Find where the given text appears and provide that cell's center as [x, y] coordinate. 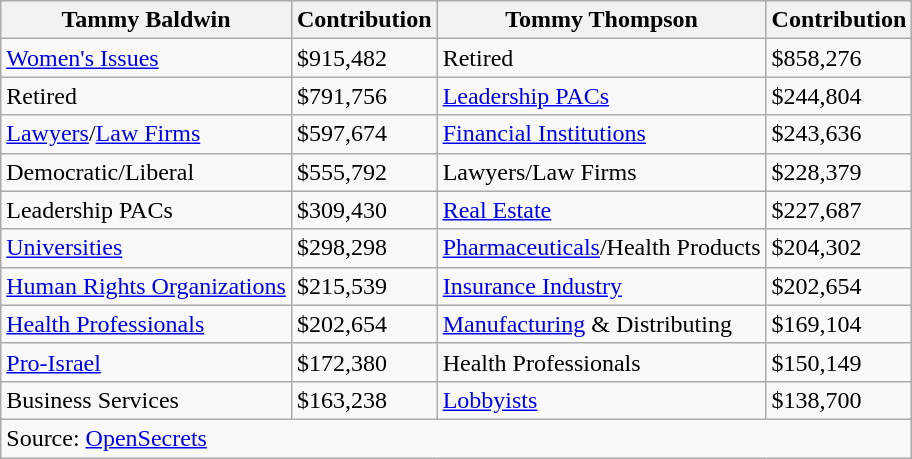
$215,539 [364, 286]
$138,700 [839, 400]
Pharmaceuticals/Health Products [602, 248]
Financial Institutions [602, 134]
$204,302 [839, 248]
$597,674 [364, 134]
Manufacturing & Distributing [602, 324]
Universities [146, 248]
$150,149 [839, 362]
$244,804 [839, 96]
Source: OpenSecrets [456, 438]
Tammy Baldwin [146, 20]
Women's Issues [146, 58]
$227,687 [839, 210]
$169,104 [839, 324]
$858,276 [839, 58]
Insurance Industry [602, 286]
Pro-Israel [146, 362]
Lobbyists [602, 400]
$172,380 [364, 362]
Human Rights Organizations [146, 286]
Business Services [146, 400]
$791,756 [364, 96]
Real Estate [602, 210]
Democratic/Liberal [146, 172]
$163,238 [364, 400]
$555,792 [364, 172]
$309,430 [364, 210]
$298,298 [364, 248]
Tommy Thompson [602, 20]
$915,482 [364, 58]
$228,379 [839, 172]
$243,636 [839, 134]
